Scan for the cell matching the given text and deliver its (X, Y) coordinate at center. 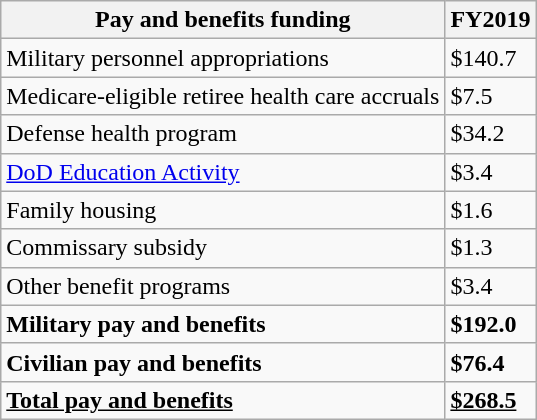
Civilian pay and benefits (223, 362)
$7.5 (490, 96)
$1.3 (490, 248)
$76.4 (490, 362)
Total pay and benefits (223, 400)
Other benefit programs (223, 286)
Military pay and benefits (223, 324)
FY2019 (490, 20)
Family housing (223, 210)
Commissary subsidy (223, 248)
$192.0 (490, 324)
DoD Education Activity (223, 172)
Medicare-eligible retiree health care accruals (223, 96)
$140.7 (490, 58)
Defense health program (223, 134)
$268.5 (490, 400)
$34.2 (490, 134)
Pay and benefits funding (223, 20)
$1.6 (490, 210)
Military personnel appropriations (223, 58)
